Search for the cell housing the specified text and yield its [X, Y] center coordinate. 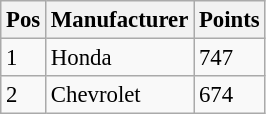
Manufacturer [120, 20]
1 [24, 58]
Pos [24, 20]
747 [230, 58]
Points [230, 20]
Honda [120, 58]
674 [230, 95]
Chevrolet [120, 95]
2 [24, 95]
